Output the (X, Y) coordinate of the center of the cell containing the given text.  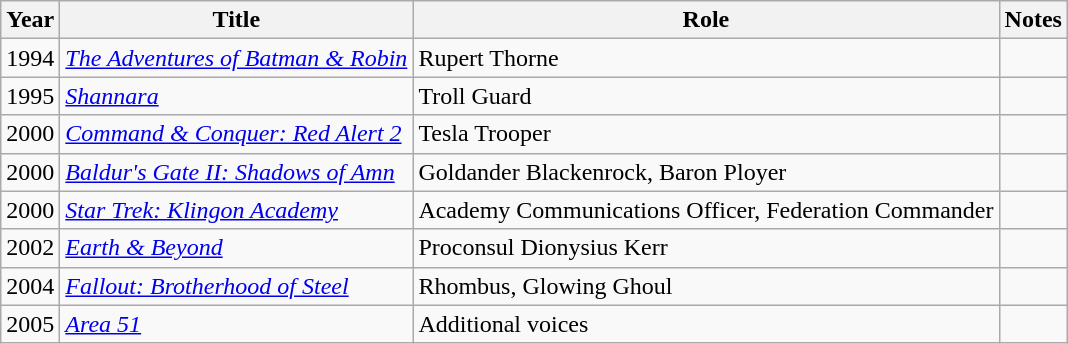
Goldander Blackenrock, Baron Ployer (706, 172)
Title (236, 20)
Academy Communications Officer, Federation Commander (706, 210)
The Adventures of Batman & Robin (236, 58)
Role (706, 20)
Baldur's Gate II: Shadows of Amn (236, 172)
Area 51 (236, 324)
Rhombus, Glowing Ghoul (706, 286)
2004 (30, 286)
Shannara (236, 96)
Tesla Trooper (706, 134)
2002 (30, 248)
Notes (1033, 20)
Star Trek: Klingon Academy (236, 210)
1995 (30, 96)
Earth & Beyond (236, 248)
Rupert Thorne (706, 58)
Year (30, 20)
2005 (30, 324)
Command & Conquer: Red Alert 2 (236, 134)
Fallout: Brotherhood of Steel (236, 286)
Troll Guard (706, 96)
Additional voices (706, 324)
1994 (30, 58)
Proconsul Dionysius Kerr (706, 248)
